Provide the [x, y] coordinate of the cell's center where the given text is located.  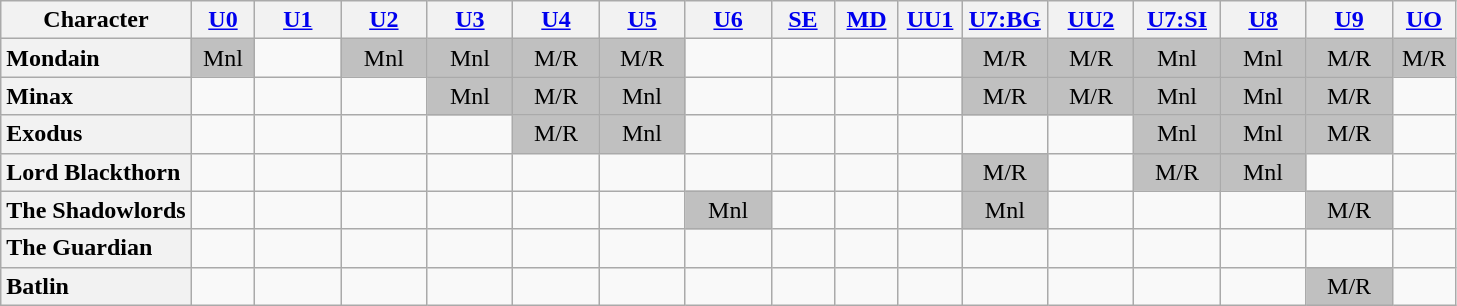
Mondain [96, 58]
U6 [728, 20]
Exodus [96, 134]
U2 [384, 20]
U8 [1263, 20]
U0 [223, 20]
Minax [96, 96]
U1 [298, 20]
The Guardian [96, 248]
Lord Blackthorn [96, 172]
UO [1424, 20]
SE [803, 20]
U5 [642, 20]
UU1 [930, 20]
MD [867, 20]
U7:BG [1005, 20]
U4 [556, 20]
U3 [470, 20]
Batlin [96, 286]
UU2 [1091, 20]
The Shadowlords [96, 210]
U9 [1349, 20]
Character [96, 20]
U7:SI [1177, 20]
